Determine the (X, Y) coordinate at the center of the cell enclosing the given text.  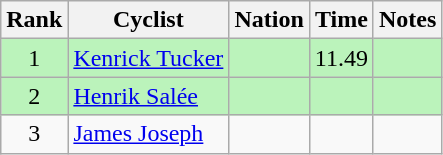
Rank (34, 20)
3 (34, 134)
11.49 (341, 58)
Cyclist (148, 20)
James Joseph (148, 134)
Notes (407, 20)
1 (34, 58)
Henrik Salée (148, 96)
Time (341, 20)
2 (34, 96)
Nation (269, 20)
Kenrick Tucker (148, 58)
